Determine the (x, y) coordinate at the center of the cell enclosing the given text.  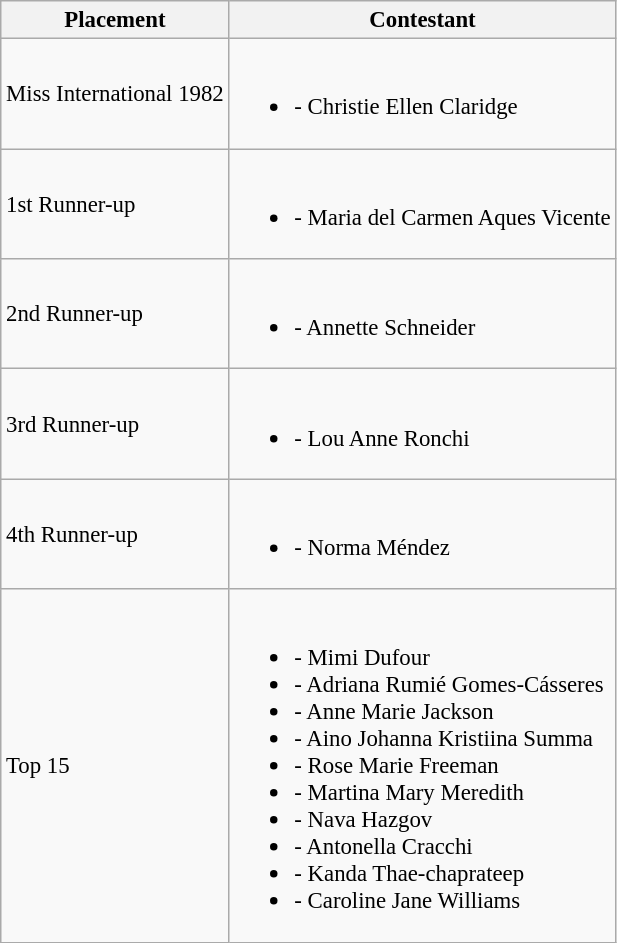
- Lou Anne Ronchi (422, 424)
3rd Runner-up (115, 424)
- Maria del Carmen Aques Vicente (422, 204)
1st Runner-up (115, 204)
Placement (115, 20)
Miss International 1982 (115, 94)
- Annette Schneider (422, 314)
Top 15 (115, 766)
- Christie Ellen Claridge (422, 94)
- Norma Méndez (422, 534)
2nd Runner-up (115, 314)
Contestant (422, 20)
4th Runner-up (115, 534)
